Find where the given text appears and provide that cell's center as (x, y) coordinate. 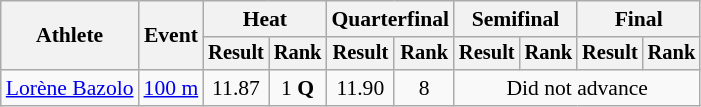
Heat (264, 19)
Did not advance (577, 88)
Lorène Bazolo (70, 88)
Athlete (70, 36)
Semifinal (516, 19)
11.87 (236, 88)
Quarterfinal (390, 19)
Event (172, 36)
1 Q (298, 88)
Final (638, 19)
11.90 (360, 88)
8 (424, 88)
100 m (172, 88)
